Identify which cell holds the provided text, then report its (x, y) central coordinate. 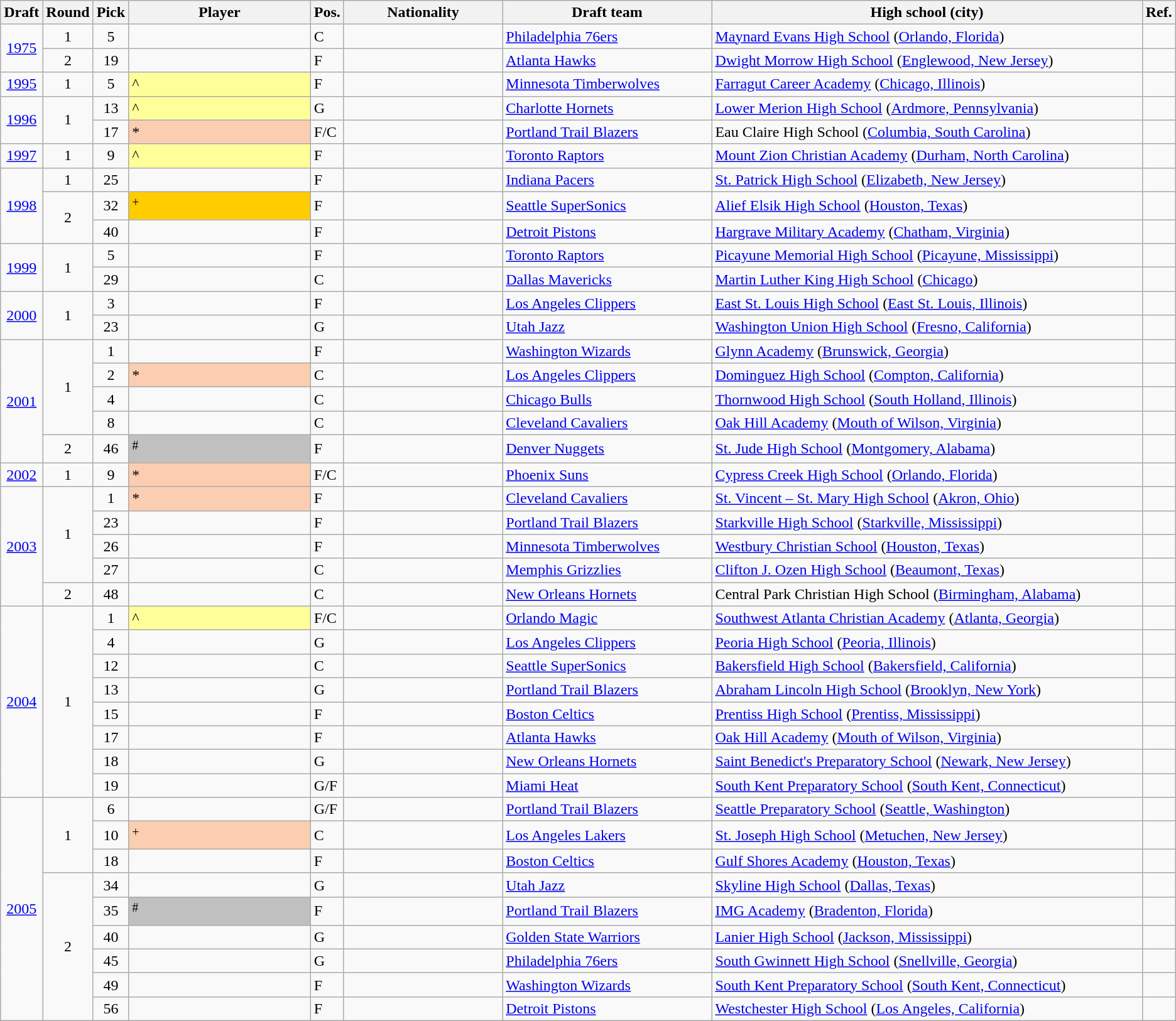
2003 (21, 546)
St. Patrick High School (Elizabeth, New Jersey) (927, 180)
Martin Luther King High School (Chicago) (927, 279)
Denver Nuggets (607, 448)
6 (111, 809)
Pos. (327, 13)
Farragut Career Academy (Chicago, Illinois) (927, 84)
Eau Claire High School (Columbia, South Carolina) (927, 132)
32 (111, 206)
2005 (21, 909)
Round (68, 13)
Miami Heat (607, 786)
1975 (21, 48)
56 (111, 1008)
Phoenix Suns (607, 475)
Thornwood High School (South Holland, Illinois) (927, 399)
Ref. (1158, 13)
Pick (111, 13)
Westchester High School (Los Angeles, California) (927, 1008)
St. Joseph High School (Metuchen, New Jersey) (927, 835)
25 (111, 180)
Central Park Christian High School (Birmingham, Alabama) (927, 594)
1999 (21, 267)
Orlando Magic (607, 618)
48 (111, 594)
Indiana Pacers (607, 180)
Picayune Memorial High School (Picayune, Mississippi) (927, 256)
2002 (21, 475)
2001 (21, 401)
Skyline High School (Dallas, Texas) (927, 885)
Starkville High School (Starkville, Mississippi) (927, 522)
IMG Academy (Bradenton, Florida) (927, 912)
Mount Zion Christian Academy (Durham, North Carolina) (927, 156)
1997 (21, 156)
Southwest Atlanta Christian Academy (Atlanta, Georgia) (927, 618)
St. Jude High School (Montgomery, Alabama) (927, 448)
Abraham Lincoln High School (Brooklyn, New York) (927, 689)
46 (111, 448)
Prentiss High School (Prentiss, Mississippi) (927, 714)
29 (111, 279)
1995 (21, 84)
High school (city) (927, 13)
8 (111, 423)
10 (111, 835)
Lanier High School (Jackson, Mississippi) (927, 937)
2000 (21, 315)
27 (111, 570)
Washington Union High School (Fresno, California) (927, 327)
Chicago Bulls (607, 399)
Peoria High School (Peoria, Illinois) (927, 642)
Cypress Creek High School (Orlando, Florida) (927, 475)
3 (111, 303)
34 (111, 885)
35 (111, 912)
1996 (21, 120)
2004 (21, 701)
South Gwinnett High School (Snellville, Georgia) (927, 961)
East St. Louis High School (East St. Louis, Illinois) (927, 303)
Gulf Shores Academy (Houston, Texas) (927, 861)
12 (111, 666)
Golden State Warriors (607, 937)
St. Vincent – St. Mary High School (Akron, Ohio) (927, 499)
Los Angeles Lakers (607, 835)
Saint Benedict's Preparatory School (Newark, New Jersey) (927, 762)
Draft (21, 13)
15 (111, 714)
Memphis Grizzlies (607, 570)
Player (220, 13)
Westbury Christian School (Houston, Texas) (927, 546)
Lower Merion High School (Ardmore, Pennsylvania) (927, 108)
Dominguez High School (Compton, California) (927, 375)
26 (111, 546)
Alief Elsik High School (Houston, Texas) (927, 206)
Bakersfield High School (Bakersfield, California) (927, 666)
Clifton J. Ozen High School (Beaumont, Texas) (927, 570)
Nationality (423, 13)
Hargrave Military Academy (Chatham, Virginia) (927, 232)
Glynn Academy (Brunswick, Georgia) (927, 351)
Seattle Preparatory School (Seattle, Washington) (927, 809)
Draft team (607, 13)
Dallas Mavericks (607, 279)
49 (111, 985)
45 (111, 961)
Dwight Morrow High School (Englewood, New Jersey) (927, 60)
Charlotte Hornets (607, 108)
Maynard Evans High School (Orlando, Florida) (927, 36)
1998 (21, 206)
